Determine the [x, y] coordinate at the center of the cell enclosing the given text.  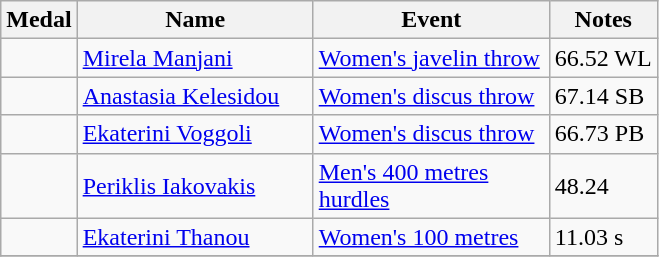
Name [195, 20]
11.03 s [603, 237]
66.52 WL [603, 58]
Women's 100 metres [431, 237]
67.14 SB [603, 96]
Notes [603, 20]
Mirela Manjani [195, 58]
Ekaterini Voggoli [195, 134]
66.73 PB [603, 134]
Ekaterini Thanou [195, 237]
Periklis Iakovakis [195, 186]
Medal [39, 20]
Men's 400 metres hurdles [431, 186]
Anastasia Kelesidou [195, 96]
Women's javelin throw [431, 58]
Event [431, 20]
48.24 [603, 186]
